Provide the (x, y) coordinate of the cell's center where the given text is located.  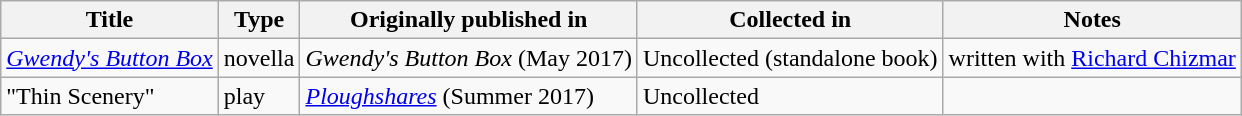
Type (259, 20)
Collected in (790, 20)
play (259, 96)
novella (259, 58)
Ploughshares (Summer 2017) (468, 96)
Gwendy's Button Box (May 2017) (468, 58)
written with Richard Chizmar (1092, 58)
Uncollected (standalone book) (790, 58)
Originally published in (468, 20)
Notes (1092, 20)
Gwendy's Button Box (110, 58)
Title (110, 20)
"Thin Scenery" (110, 96)
Uncollected (790, 96)
